Provide the (x, y) coordinate of the cell's center where the given text is located.  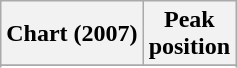
Chart (2007) (72, 34)
Peakposition (189, 34)
